Search for the cell housing the specified text and yield its (X, Y) center coordinate. 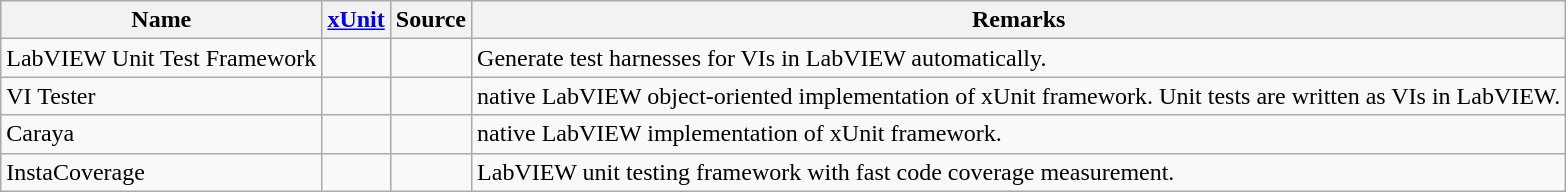
LabVIEW unit testing framework with fast code coverage measurement. (1019, 172)
native LabVIEW implementation of xUnit framework. (1019, 134)
Caraya (162, 134)
VI Tester (162, 96)
InstaCoverage (162, 172)
native LabVIEW object-oriented implementation of xUnit framework. Unit tests are written as VIs in LabVIEW. (1019, 96)
Remarks (1019, 20)
xUnit (356, 20)
LabVIEW Unit Test Framework (162, 58)
Source (430, 20)
Name (162, 20)
Generate test harnesses for VIs in LabVIEW automatically. (1019, 58)
